Detect which cell encompasses the target text, then output its [x, y] center coordinate. 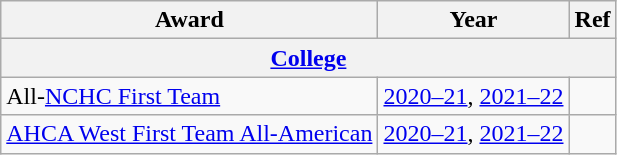
Award [190, 20]
All-NCHC First Team [190, 96]
Year [474, 20]
Ref [592, 20]
College [308, 58]
AHCA West First Team All-American [190, 134]
